Locate the cell with the specified text and output its [X, Y] center coordinate. 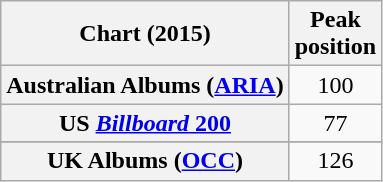
Australian Albums (ARIA) [145, 85]
77 [335, 123]
100 [335, 85]
UK Albums (OCC) [145, 161]
US Billboard 200 [145, 123]
126 [335, 161]
Chart (2015) [145, 34]
Peakposition [335, 34]
